Extract the [X, Y] coordinate from the center of the cell holding the provided text.  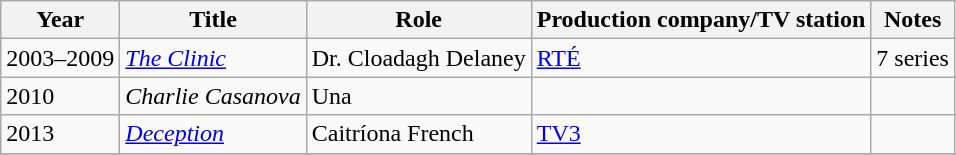
Caitríona French [418, 134]
The Clinic [213, 58]
Notes [913, 20]
RTÉ [701, 58]
TV3 [701, 134]
Title [213, 20]
2003–2009 [60, 58]
Production company/TV station [701, 20]
Una [418, 96]
Dr. Cloadagh Delaney [418, 58]
Charlie Casanova [213, 96]
Role [418, 20]
2010 [60, 96]
Year [60, 20]
7 series [913, 58]
Deception [213, 134]
2013 [60, 134]
